Find where the given text appears and provide that cell's center as (X, Y) coordinate. 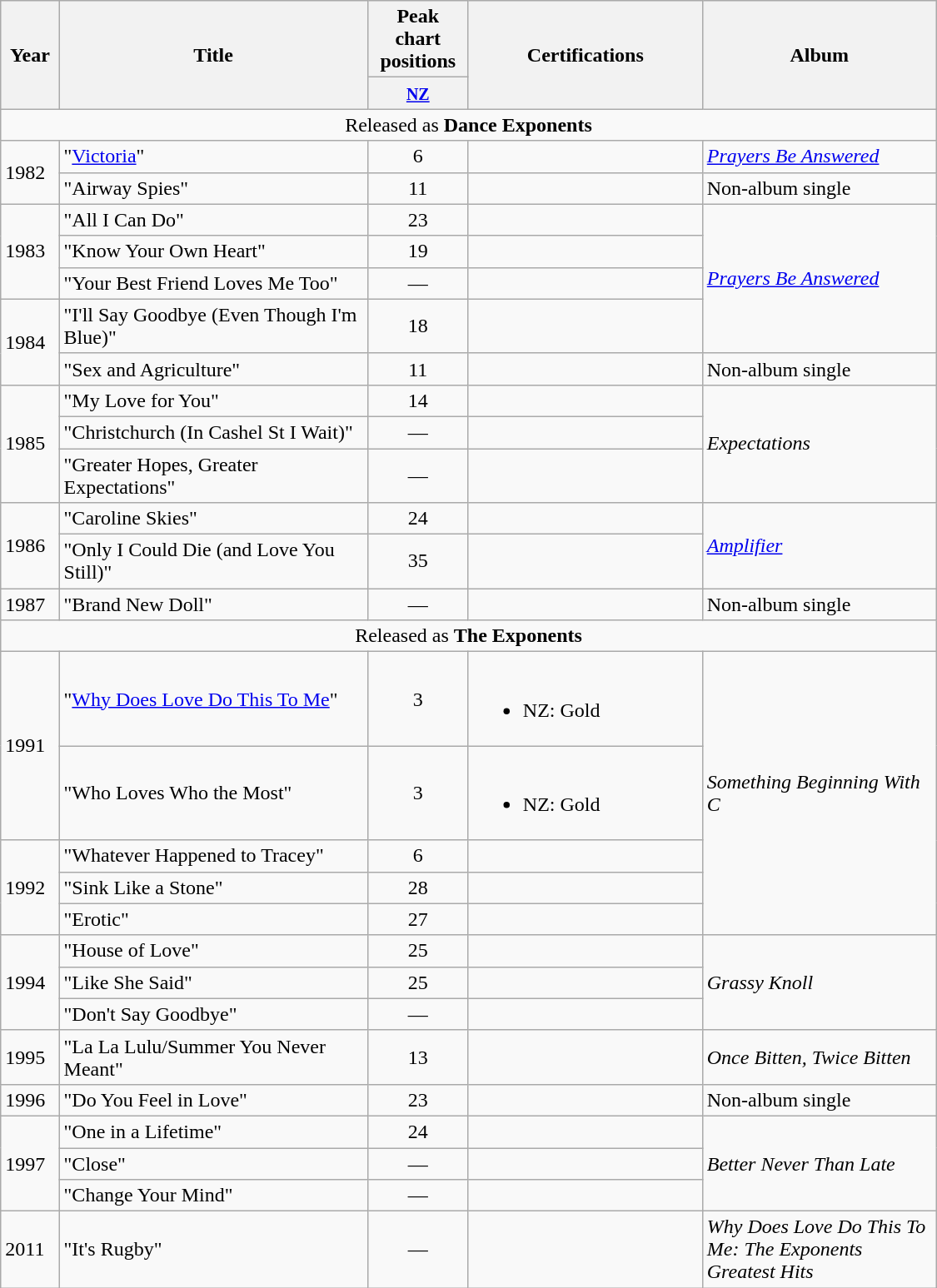
"Whatever Happened to Tracey" (213, 856)
35 (418, 561)
"Only I Could Die (and Love You Still)" (213, 561)
1995 (30, 1057)
19 (418, 251)
Grassy Knoll (820, 982)
"My Love for You" (213, 400)
"Airway Spies" (213, 188)
Title (213, 55)
"Sex and Agriculture" (213, 369)
"Don't Say Goodbye" (213, 1014)
1987 (30, 604)
NZ (418, 93)
"Sink Like a Stone" (213, 888)
2011 (30, 1250)
"Close" (213, 1163)
Once Bitten, Twice Bitten (820, 1057)
Why Does Love Do This To Me: The Exponents Greatest Hits (820, 1250)
Released as The Exponents (469, 636)
Released as Dance Exponents (469, 125)
1992 (30, 888)
1985 (30, 443)
"It's Rugby" (213, 1250)
"Like She Said" (213, 982)
"Do You Feel in Love" (213, 1100)
"Why Does Love Do This To Me" (213, 699)
1983 (30, 251)
"La La Lulu/Summer You Never Meant" (213, 1057)
1984 (30, 341)
"Know Your Own Heart" (213, 251)
"Caroline Skies" (213, 519)
"Greater Hopes, Greater Expectations" (213, 475)
28 (418, 888)
14 (418, 400)
18 (418, 326)
Peak chart positions (418, 39)
"I'll Say Goodbye (Even Though I'm Blue)" (213, 326)
"House of Love" (213, 951)
Something Beginning With C (820, 793)
Expectations (820, 443)
"One in a Lifetime" (213, 1131)
Amplifier (820, 546)
1997 (30, 1163)
"Victoria" (213, 157)
"Erotic" (213, 919)
13 (418, 1057)
"Christchurch (In Cashel St I Wait)" (213, 432)
1986 (30, 546)
1982 (30, 172)
"All I Can Do" (213, 220)
27 (418, 919)
"Change Your Mind" (213, 1196)
"Who Loves Who the Most" (213, 793)
"Brand New Doll" (213, 604)
1994 (30, 982)
Certifications (585, 55)
Year (30, 55)
1991 (30, 746)
Better Never Than Late (820, 1163)
"Your Best Friend Loves Me Too" (213, 283)
1996 (30, 1100)
Album (820, 55)
